From the cell containing the given text, extract its center point as [X, Y] coordinate. 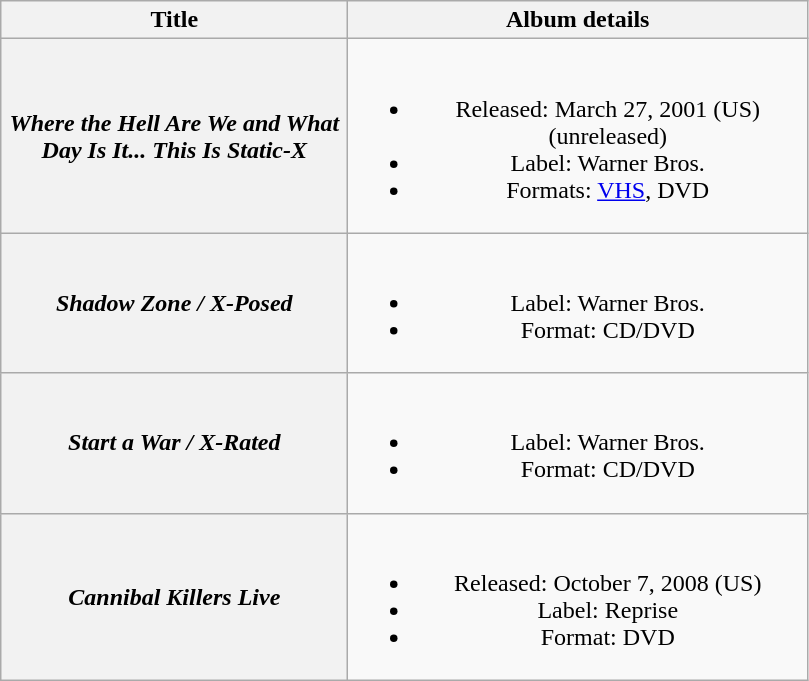
Released: October 7, 2008 (US)Label: RepriseFormat: DVD [578, 596]
Cannibal Killers Live [174, 596]
Album details [578, 20]
Start a War / X-Rated [174, 443]
Released: March 27, 2001 (US) (unreleased)Label: Warner Bros.Formats: VHS, DVD [578, 136]
Title [174, 20]
Where the Hell Are We and What Day Is It... This Is Static-X [174, 136]
Shadow Zone / X-Posed [174, 303]
